Pinpoint the cell where the given text exists, returning its (X, Y) midpoint coordinate. 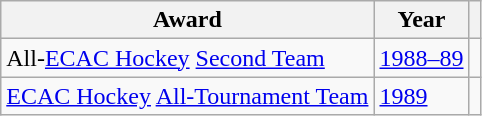
ECAC Hockey All-Tournament Team (188, 96)
Year (422, 20)
1989 (422, 96)
Award (188, 20)
All-ECAC Hockey Second Team (188, 58)
1988–89 (422, 58)
